Return the [X, Y] coordinate for the center point of the cell that contains the specified text.  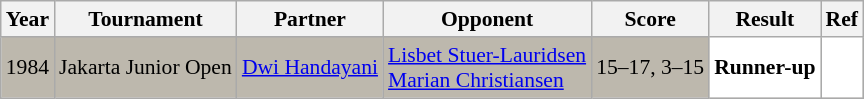
Ref [841, 19]
Runner-up [764, 68]
Jakarta Junior Open [146, 68]
Result [764, 19]
Partner [310, 19]
Year [28, 19]
1984 [28, 68]
Lisbet Stuer-Lauridsen Marian Christiansen [487, 68]
15–17, 3–15 [650, 68]
Score [650, 19]
Opponent [487, 19]
Dwi Handayani [310, 68]
Tournament [146, 19]
